Locate the cell with the specified text and output its (x, y) center coordinate. 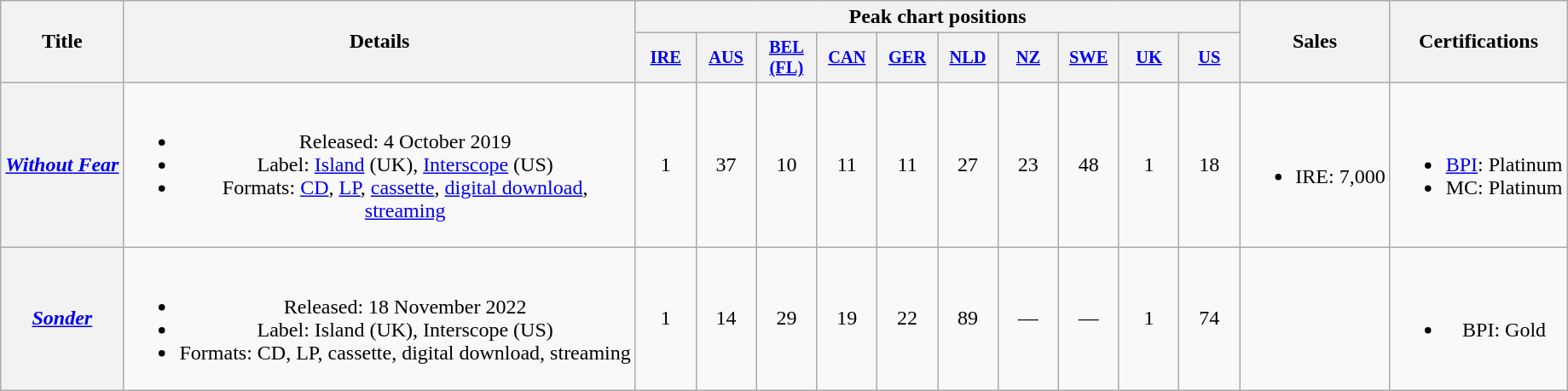
BEL(FL) (786, 58)
Certifications (1478, 42)
Sales (1315, 42)
BPI: PlatinumMC: Platinum (1478, 164)
US (1209, 58)
Without Fear (62, 164)
IRE: 7,000 (1315, 164)
18 (1209, 164)
AUS (726, 58)
Released: 18 November 2022Label: Island (UK), Interscope (US)Formats: CD, LP, cassette, digital download, streaming (379, 319)
48 (1088, 164)
74 (1209, 319)
SWE (1088, 58)
Peak chart positions (938, 17)
29 (786, 319)
Title (62, 42)
Sonder (62, 319)
BPI: Gold (1478, 319)
NZ (1028, 58)
NLD (969, 58)
GER (907, 58)
23 (1028, 164)
14 (726, 319)
22 (907, 319)
27 (969, 164)
89 (969, 319)
Details (379, 42)
37 (726, 164)
IRE (665, 58)
CAN (848, 58)
19 (848, 319)
Released: 4 October 2019Label: Island (UK), Interscope (US)Formats: CD, LP, cassette, digital download,streaming (379, 164)
10 (786, 164)
UK (1149, 58)
